Pinpoint the cell where the given text exists, returning its (X, Y) midpoint coordinate. 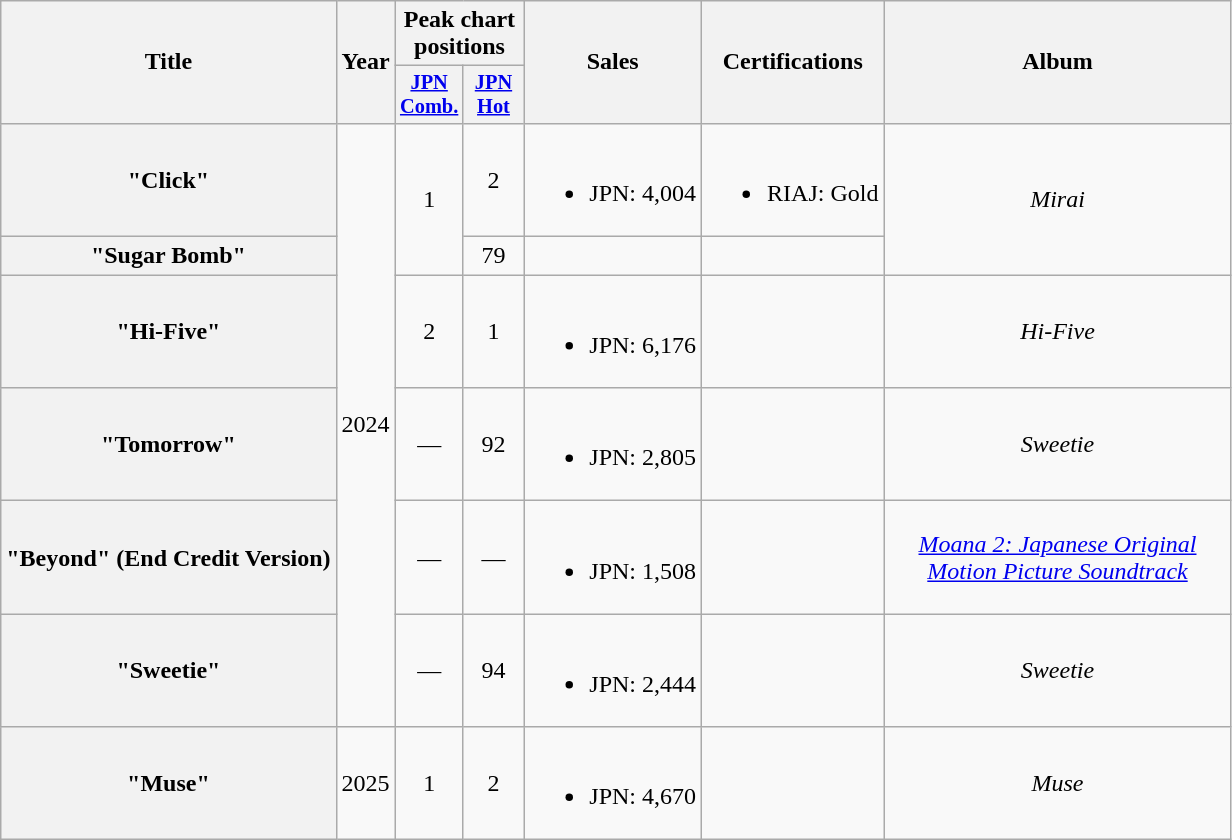
"Tomorrow" (168, 444)
JPNComb. (429, 95)
2024 (366, 424)
92 (494, 444)
"Beyond" (End Credit Version) (168, 558)
79 (494, 256)
Peak chart positions (460, 34)
2025 (366, 784)
RIAJ: Gold (793, 180)
JPN: 1,508 (613, 558)
Certifications (793, 62)
JPN: 2,805 (613, 444)
Year (366, 62)
JPNHot (494, 95)
Mirai (1058, 198)
Album (1058, 62)
JPN: 2,444 (613, 670)
Moana 2: Japanese Original Motion Picture Soundtrack (1058, 558)
"Hi-Five" (168, 332)
Sales (613, 62)
"Sweetie" (168, 670)
Muse (1058, 784)
Hi-Five (1058, 332)
"Sugar Bomb" (168, 256)
JPN: 4,670 (613, 784)
Title (168, 62)
"Muse" (168, 784)
94 (494, 670)
"Click" (168, 180)
JPN: 6,176 (613, 332)
JPN: 4,004 (613, 180)
